Determine the (X, Y) coordinate at the center of the cell enclosing the given text.  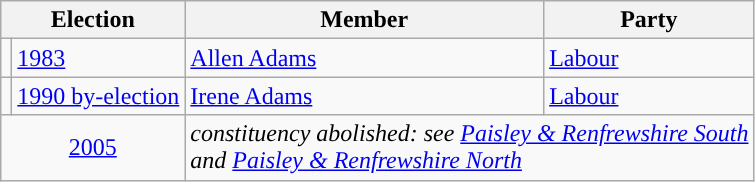
constituency abolished: see Paisley & Renfrewshire Southand Paisley & Renfrewshire North (470, 148)
Member (364, 20)
Irene Adams (364, 96)
Allen Adams (364, 58)
1990 by-election (98, 96)
Party (649, 20)
Election (93, 20)
1983 (98, 58)
2005 (93, 148)
